Detect which cell encompasses the target text, then output its (x, y) center coordinate. 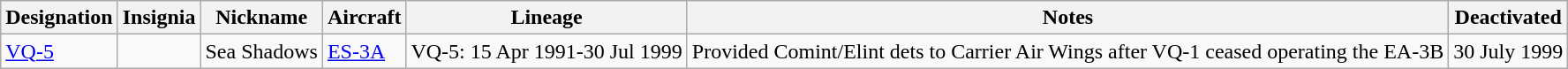
30 July 1999 (1508, 51)
Deactivated (1508, 18)
Insignia (159, 18)
Designation (59, 18)
Aircraft (364, 18)
Notes (1067, 18)
VQ-5 (59, 51)
Nickname (261, 18)
Lineage (547, 18)
VQ-5: 15 Apr 1991-30 Jul 1999 (547, 51)
ES-3A (364, 51)
Sea Shadows (261, 51)
Provided Comint/Elint dets to Carrier Air Wings after VQ-1 ceased operating the EA-3B (1067, 51)
